Extract the (X, Y) coordinate from the center of the cell holding the provided text.  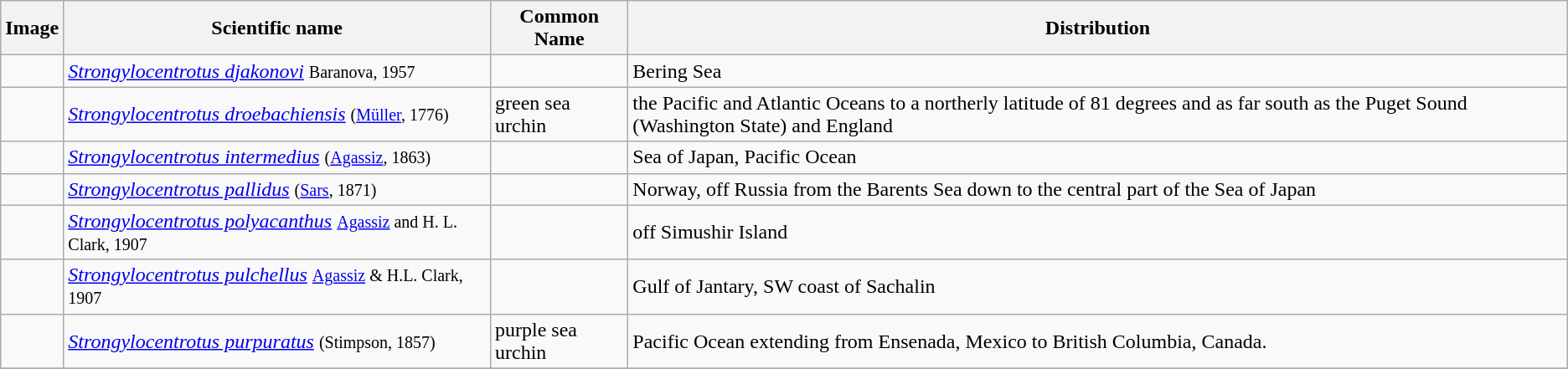
Norway, off Russia from the Barents Sea down to the central part of the Sea of Japan (1097, 189)
Strongylocentrotus pulchellus Agassiz & H.L. Clark, 1907 (277, 286)
Image (32, 28)
Gulf of Jantary, SW coast of Sachalin (1097, 286)
Strongylocentrotus djakonovi Baranova, 1957 (277, 71)
purple sea urchin (560, 341)
Scientific name (277, 28)
Strongylocentrotus pallidus (Sars, 1871) (277, 189)
Bering Sea (1097, 71)
Sea of Japan, Pacific Ocean (1097, 157)
Strongylocentrotus purpuratus (Stimpson, 1857) (277, 341)
Strongylocentrotus intermedius (Agassiz, 1863) (277, 157)
Common Name (560, 28)
Strongylocentrotus droebachiensis (Müller, 1776) (277, 114)
off Simushir Island (1097, 233)
green sea urchin (560, 114)
the Pacific and Atlantic Oceans to a northerly latitude of 81 degrees and as far south as the Puget Sound (Washington State) and England (1097, 114)
Distribution (1097, 28)
Strongylocentrotus polyacanthus Agassiz and H. L. Clark, 1907 (277, 233)
Pacific Ocean extending from Ensenada, Mexico to British Columbia, Canada. (1097, 341)
